Pinpoint the cell where the given text exists, returning its (X, Y) midpoint coordinate. 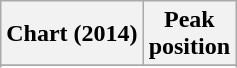
Peakposition (189, 34)
Chart (2014) (72, 34)
